Capture the cell that displays the provided text and extract its (x, y) central coordinate. 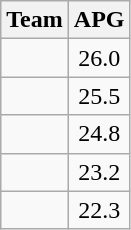
Team (35, 20)
23.2 (99, 172)
APG (99, 20)
22.3 (99, 210)
24.8 (99, 134)
25.5 (99, 96)
26.0 (99, 58)
